Search for the cell housing the specified text and yield its [x, y] center coordinate. 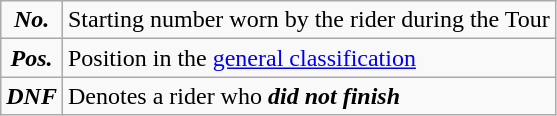
No. [32, 20]
Denotes a rider who did not finish [308, 96]
Position in the general classification [308, 58]
DNF [32, 96]
Pos. [32, 58]
Starting number worn by the rider during the Tour [308, 20]
